For the text-containing cell, return its midpoint in [x, y] coordinate format. 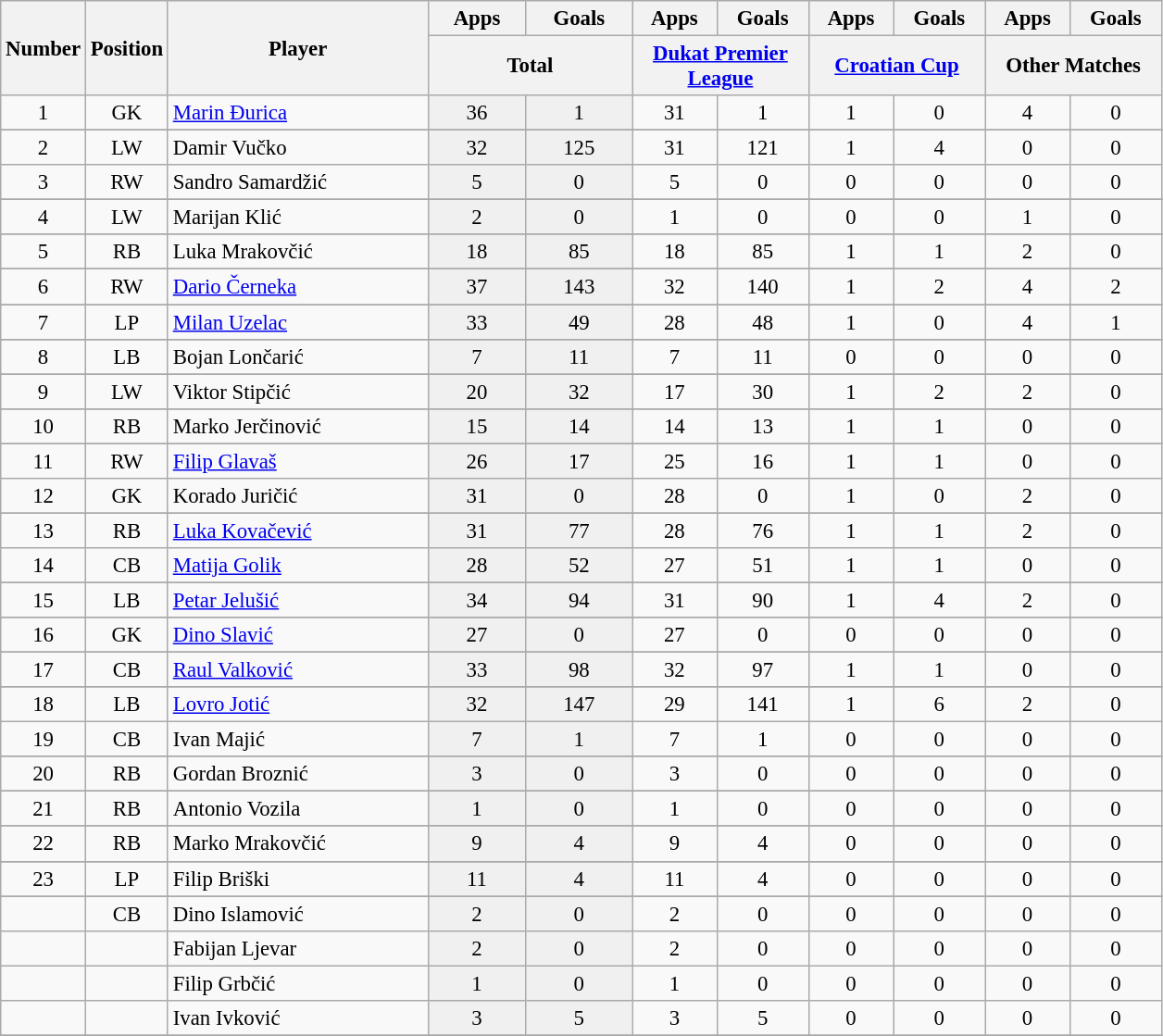
Matija Golik [298, 566]
Fabijan Ljevar [298, 948]
98 [580, 670]
52 [580, 566]
147 [580, 705]
97 [763, 670]
Gordan Broznić [298, 774]
Damir Vučko [298, 148]
90 [763, 600]
Filip Grbčić [298, 983]
121 [763, 148]
Ivan Ivković [298, 1018]
77 [580, 530]
Position [126, 48]
Total [530, 67]
125 [580, 148]
76 [763, 530]
Dino Slavić [298, 635]
Number [44, 48]
140 [763, 287]
Dario Černeka [298, 287]
Luka Mrakovčić [298, 253]
25 [675, 461]
Marko Jerčinović [298, 426]
37 [477, 287]
34 [477, 600]
Ivan Majić [298, 740]
Petar Jelušić [298, 600]
Croatian Cup [896, 67]
Raul Valković [298, 670]
94 [580, 600]
Viktor Stipčić [298, 392]
51 [763, 566]
Luka Kovačević [298, 530]
23 [44, 879]
Sandro Samardžić [298, 182]
Filip Briški [298, 879]
Lovro Jotić [298, 705]
10 [44, 426]
Dukat Premier League [720, 67]
Milan Uzelac [298, 322]
30 [763, 392]
Player [298, 48]
141 [763, 705]
Marko Mrakovčić [298, 844]
Bojan Lončarić [298, 356]
26 [477, 461]
Other Matches [1074, 67]
Dino Islamović [298, 914]
19 [44, 740]
29 [675, 705]
12 [44, 496]
Antonio Vozila [298, 809]
Marin Đurica [298, 113]
49 [580, 322]
Marijan Klić [298, 218]
36 [477, 113]
Korado Juričić [298, 496]
Filip Glavaš [298, 461]
21 [44, 809]
8 [44, 356]
143 [580, 287]
22 [44, 844]
48 [763, 322]
